Output the [X, Y] coordinate of the center of the cell containing the given text.  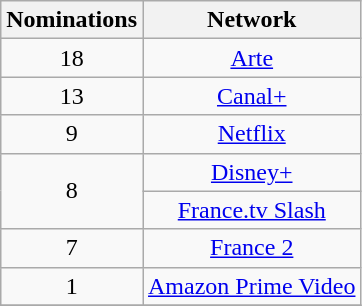
Network [251, 20]
13 [72, 96]
1 [72, 286]
France 2 [251, 248]
Amazon Prime Video [251, 286]
Arte [251, 58]
8 [72, 191]
Netflix [251, 134]
9 [72, 134]
18 [72, 58]
Disney+ [251, 172]
Nominations [72, 20]
Canal+ [251, 96]
France.tv Slash [251, 210]
7 [72, 248]
